Capture the cell that displays the provided text and extract its (x, y) central coordinate. 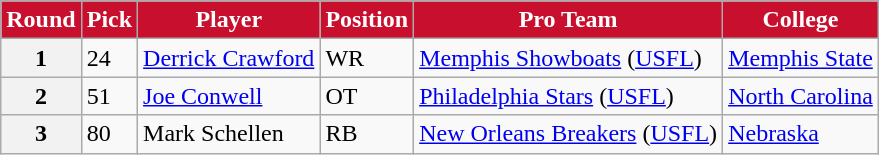
Mark Schellen (229, 134)
RB (367, 134)
Memphis State (801, 58)
OT (367, 96)
North Carolina (801, 96)
1 (41, 58)
24 (109, 58)
51 (109, 96)
3 (41, 134)
Position (367, 20)
Joe Conwell (229, 96)
Pro Team (568, 20)
2 (41, 96)
80 (109, 134)
WR (367, 58)
Player (229, 20)
Derrick Crawford (229, 58)
Memphis Showboats (USFL) (568, 58)
Pick (109, 20)
Round (41, 20)
College (801, 20)
Nebraska (801, 134)
Philadelphia Stars (USFL) (568, 96)
New Orleans Breakers (USFL) (568, 134)
